Output the (x, y) coordinate of the center of the cell containing the given text.  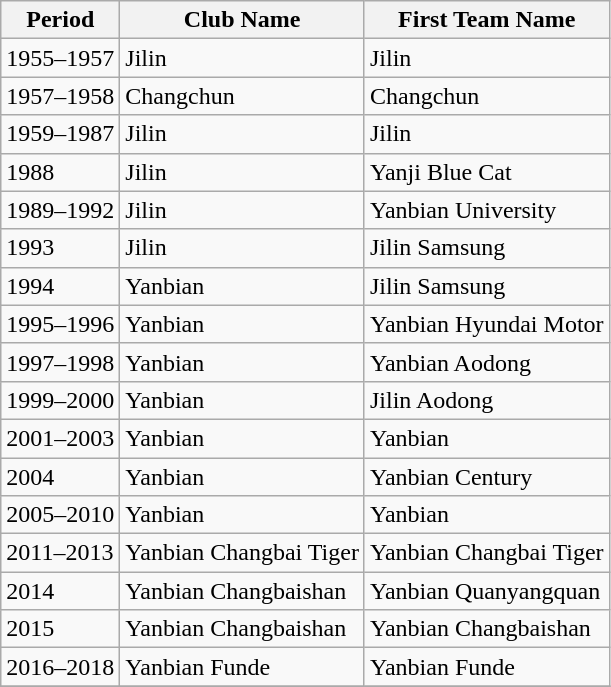
1997–1998 (60, 362)
1999–2000 (60, 400)
1989–1992 (60, 210)
Yanbian Hyundai Motor (486, 324)
2016–2018 (60, 667)
Yanbian University (486, 210)
1993 (60, 248)
1957–1958 (60, 96)
2005–2010 (60, 515)
1955–1957 (60, 58)
2014 (60, 591)
1988 (60, 172)
Yanbian Quanyangquan (486, 591)
First Team Name (486, 20)
2015 (60, 629)
2001–2003 (60, 438)
Yanbian Aodong (486, 362)
Yanbian Century (486, 477)
Period (60, 20)
Jilin Aodong (486, 400)
2004 (60, 477)
2011–2013 (60, 553)
1995–1996 (60, 324)
1994 (60, 286)
Club Name (242, 20)
1959–1987 (60, 134)
Yanji Blue Cat (486, 172)
